Return the [x, y] coordinate for the center point of the cell that contains the specified text.  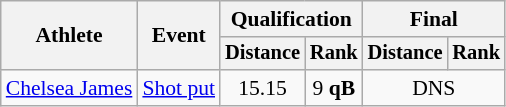
Qualification [291, 19]
Shot put [178, 88]
Athlete [70, 36]
DNS [434, 88]
Chelsea James [70, 88]
Final [434, 19]
Event [178, 36]
9 qB [334, 88]
15.15 [262, 88]
